Output the [x, y] coordinate of the center of the cell containing the given text.  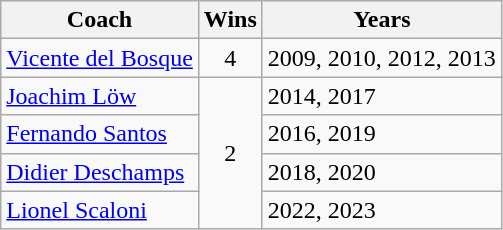
Joachim Löw [100, 96]
Didier Deschamps [100, 172]
2022, 2023 [382, 210]
4 [230, 58]
Years [382, 20]
Vicente del Bosque [100, 58]
2014, 2017 [382, 96]
2 [230, 153]
Fernando Santos [100, 134]
2018, 2020 [382, 172]
Coach [100, 20]
Wins [230, 20]
2009, 2010, 2012, 2013 [382, 58]
2016, 2019 [382, 134]
Lionel Scaloni [100, 210]
